For the text-containing cell, return its midpoint in [x, y] coordinate format. 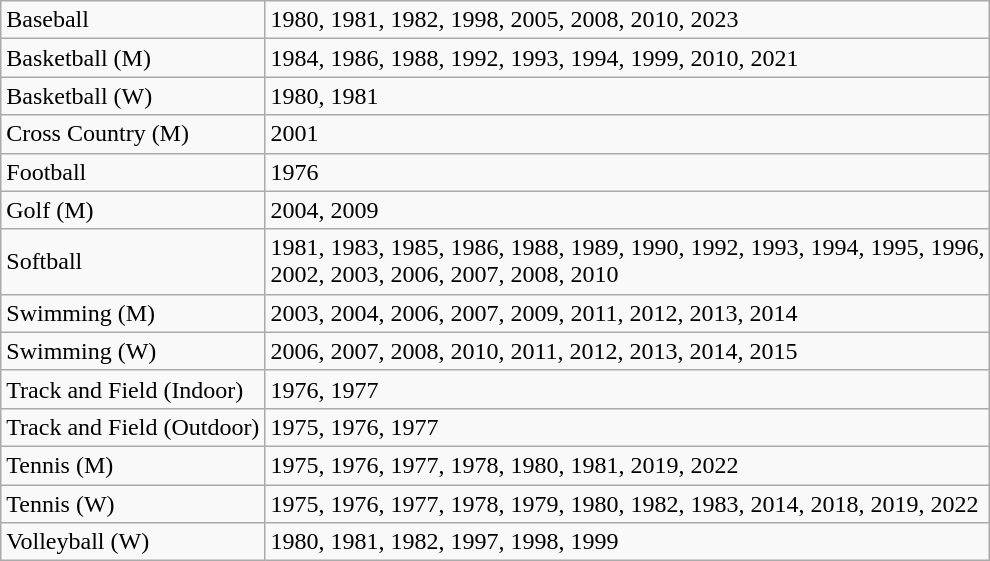
1976, 1977 [628, 389]
1975, 1976, 1977 [628, 427]
1975, 1976, 1977, 1978, 1980, 1981, 2019, 2022 [628, 465]
1980, 1981, 1982, 1997, 1998, 1999 [628, 542]
1984, 1986, 1988, 1992, 1993, 1994, 1999, 2010, 2021 [628, 58]
Track and Field (Indoor) [133, 389]
Basketball (W) [133, 96]
2004, 2009 [628, 210]
2001 [628, 134]
1981, 1983, 1985, 1986, 1988, 1989, 1990, 1992, 1993, 1994, 1995, 1996, 2002, 2003, 2006, 2007, 2008, 2010 [628, 262]
2006, 2007, 2008, 2010, 2011, 2012, 2013, 2014, 2015 [628, 351]
Volleyball (W) [133, 542]
Golf (M) [133, 210]
1980, 1981 [628, 96]
Swimming (W) [133, 351]
Cross Country (M) [133, 134]
Tennis (W) [133, 503]
Football [133, 172]
1976 [628, 172]
2003, 2004, 2006, 2007, 2009, 2011, 2012, 2013, 2014 [628, 313]
Basketball (M) [133, 58]
Swimming (M) [133, 313]
Track and Field (Outdoor) [133, 427]
Tennis (M) [133, 465]
1975, 1976, 1977, 1978, 1979, 1980, 1982, 1983, 2014, 2018, 2019, 2022 [628, 503]
Softball [133, 262]
Baseball [133, 20]
1980, 1981, 1982, 1998, 2005, 2008, 2010, 2023 [628, 20]
